Return (X, Y) of the center of cell containing provided text 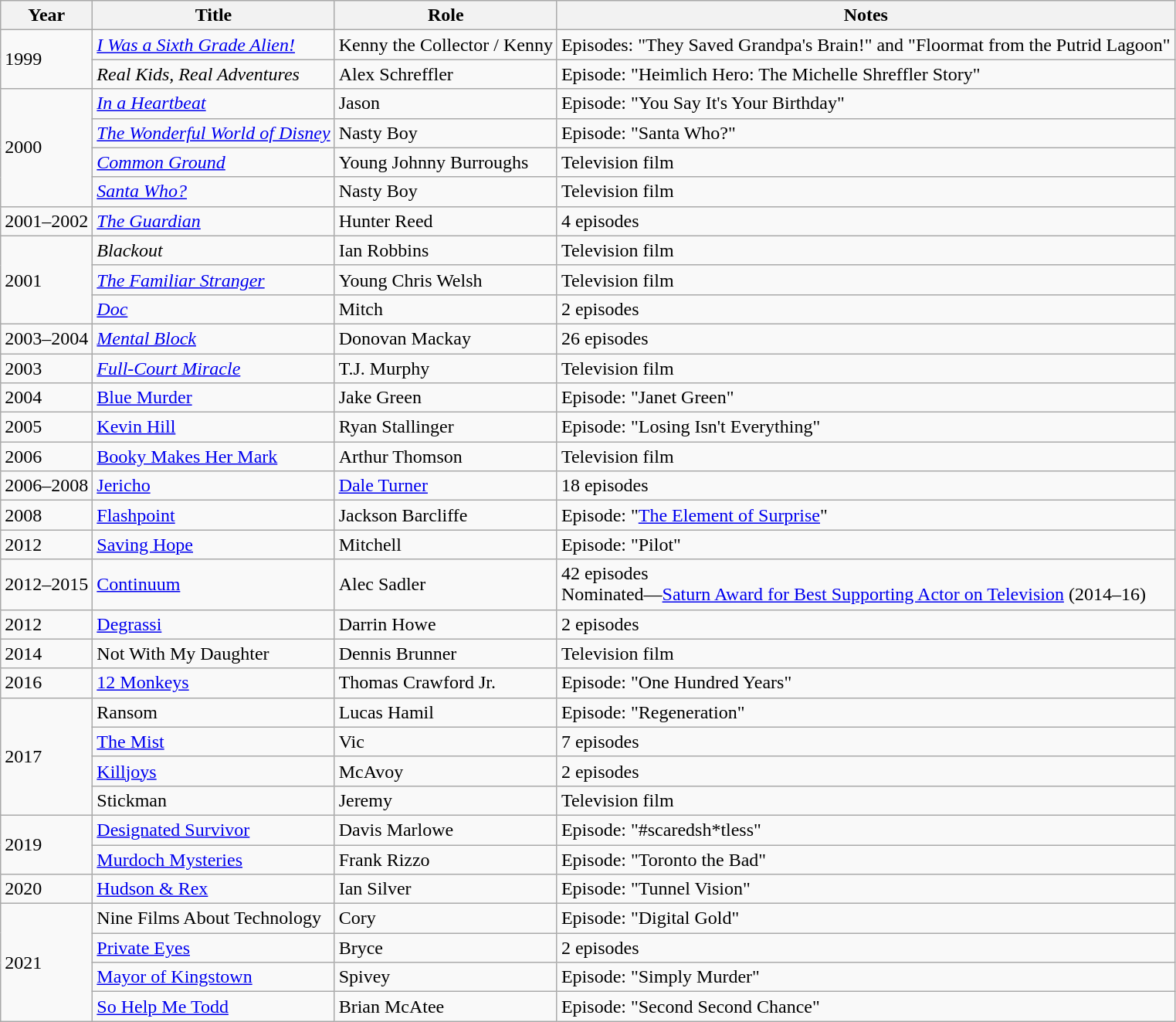
2004 (46, 398)
7 episodes (866, 742)
T.J. Murphy (446, 368)
Dennis Brunner (446, 654)
2003–2004 (46, 338)
Episode: "You Say It's Your Birthday" (866, 104)
Kenny the Collector / Kenny (446, 45)
Mayor of Kingstown (213, 977)
Alec Sadler (446, 584)
2021 (46, 963)
Not With My Daughter (213, 654)
Killjoys (213, 771)
2016 (46, 683)
Episode: "Santa Who?" (866, 133)
In a Heartbeat (213, 104)
2001–2002 (46, 221)
2020 (46, 889)
1999 (46, 59)
Ransom (213, 712)
Hudson & Rex (213, 889)
Common Ground (213, 162)
2008 (46, 515)
Episode: "Digital Gold" (866, 918)
Mitch (446, 309)
So Help Me Todd (213, 1007)
2017 (46, 756)
Continuum (213, 584)
Designated Survivor (213, 830)
The Guardian (213, 221)
Mental Block (213, 338)
Episode: "Janet Green" (866, 398)
Full-Court Miracle (213, 368)
Thomas Crawford Jr. (446, 683)
Nine Films About Technology (213, 918)
Ian Robbins (446, 250)
McAvoy (446, 771)
The Familiar Stranger (213, 280)
2012–2015 (46, 584)
Young Johnny Burroughs (446, 162)
Donovan Mackay (446, 338)
42 episodesNominated—Saturn Award for Best Supporting Actor on Television (2014–16) (866, 584)
Episode: "#scaredsh*tless" (866, 830)
Title (213, 15)
Bryce (446, 948)
Murdoch Mysteries (213, 860)
Stickman (213, 800)
Kevin Hill (213, 427)
18 episodes (866, 486)
Jake Green (446, 398)
Flashpoint (213, 515)
Jason (446, 104)
Episode: "One Hundred Years" (866, 683)
Darrin Howe (446, 624)
Episode: "The Element of Surprise" (866, 515)
2019 (46, 844)
Saving Hope (213, 545)
Spivey (446, 977)
Notes (866, 15)
Episode: "Tunnel Vision" (866, 889)
Dale Turner (446, 486)
Episode: "Regeneration" (866, 712)
2001 (46, 280)
Ryan Stallinger (446, 427)
Episode: "Toronto the Bad" (866, 860)
2014 (46, 654)
26 episodes (866, 338)
Year (46, 15)
Booky Makes Her Mark (213, 457)
2000 (46, 148)
2003 (46, 368)
Frank Rizzo (446, 860)
Episode: "Heimlich Hero: The Michelle Shreffler Story" (866, 74)
2006 (46, 457)
Role (446, 15)
4 episodes (866, 221)
Private Eyes (213, 948)
Ian Silver (446, 889)
Episode: "Losing Isn't Everything" (866, 427)
Jackson Barcliffe (446, 515)
12 Monkeys (213, 683)
Degrassi (213, 624)
I Was a Sixth Grade Alien! (213, 45)
Hunter Reed (446, 221)
Cory (446, 918)
2005 (46, 427)
Blackout (213, 250)
Blue Murder (213, 398)
Episode: "Pilot" (866, 545)
Brian McAtee (446, 1007)
Real Kids, Real Adventures (213, 74)
Jeremy (446, 800)
Episode: "Second Second Chance" (866, 1007)
The Wonderful World of Disney (213, 133)
Alex Schreffler (446, 74)
Mitchell (446, 545)
Young Chris Welsh (446, 280)
Lucas Hamil (446, 712)
The Mist (213, 742)
Jericho (213, 486)
Episode: "Simply Murder" (866, 977)
Arthur Thomson (446, 457)
Doc (213, 309)
Santa Who? (213, 192)
Vic (446, 742)
Episodes: "They Saved Grandpa's Brain!" and "Floormat from the Putrid Lagoon" (866, 45)
2006–2008 (46, 486)
Davis Marlowe (446, 830)
